Return the (x, y) coordinate for the center point of the cell that contains the specified text.  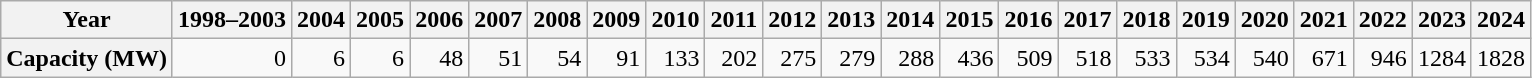
48 (440, 58)
2015 (970, 20)
1998–2003 (232, 20)
534 (1206, 58)
518 (1088, 58)
2004 (322, 20)
51 (498, 58)
2007 (498, 20)
2016 (1028, 20)
2019 (1206, 20)
533 (1146, 58)
275 (792, 58)
436 (970, 58)
Capacity (MW) (87, 58)
54 (558, 58)
2010 (676, 20)
2018 (1146, 20)
0 (232, 58)
671 (1324, 58)
Year (87, 20)
2017 (1088, 20)
946 (1382, 58)
2011 (734, 20)
2024 (1500, 20)
540 (1264, 58)
2006 (440, 20)
2012 (792, 20)
2023 (1442, 20)
202 (734, 58)
2022 (1382, 20)
2009 (616, 20)
133 (676, 58)
2020 (1264, 20)
2008 (558, 20)
2021 (1324, 20)
91 (616, 58)
288 (910, 58)
2014 (910, 20)
2005 (380, 20)
1284 (1442, 58)
509 (1028, 58)
2013 (852, 20)
1828 (1500, 58)
279 (852, 58)
